Find where the given text appears and provide that cell's center as (X, Y) coordinate. 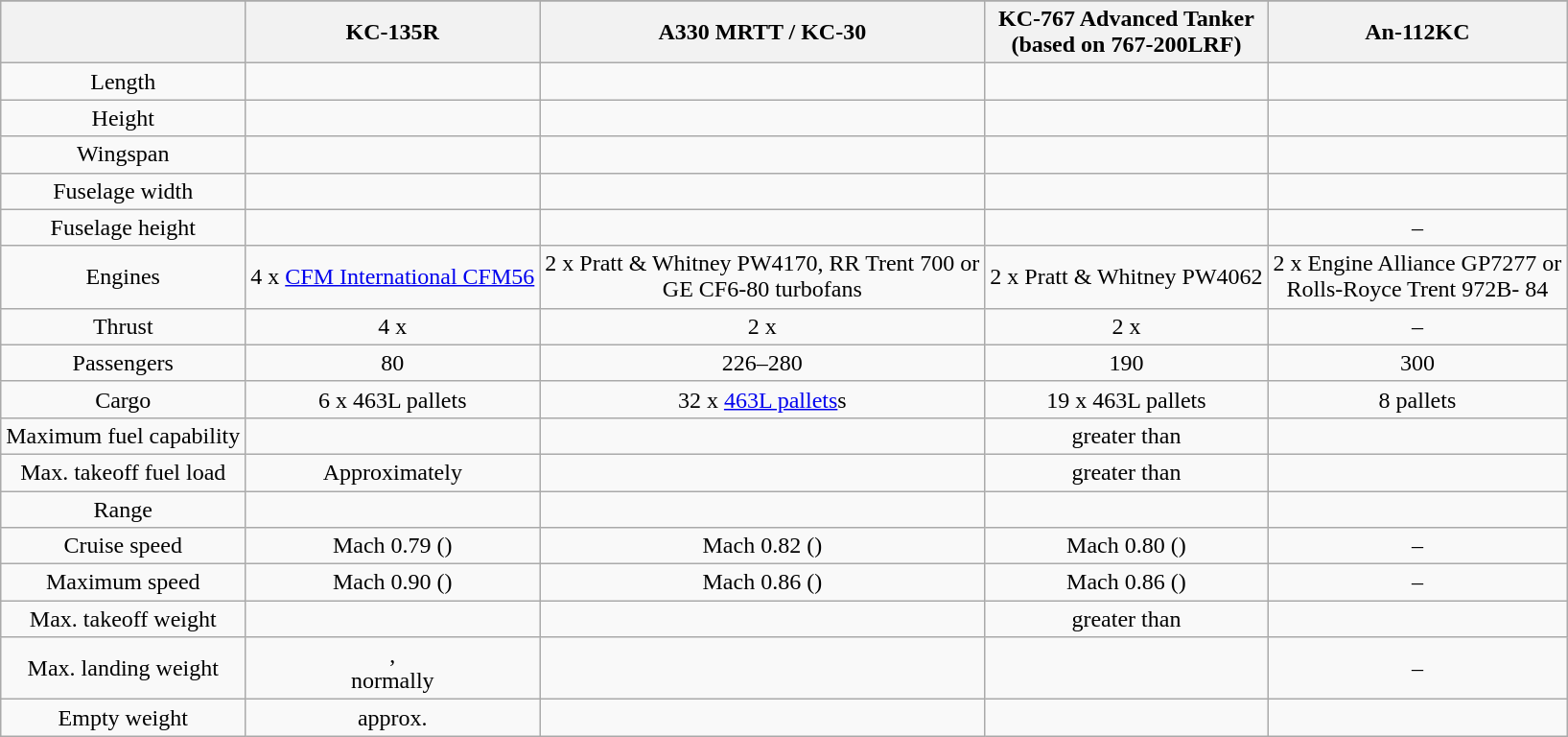
Cruise speed (123, 546)
6 x 463L pallets (393, 399)
2 x Pratt & Whitney PW4170, RR Trent 700 or GE CF6-80 turbofans (762, 276)
Passengers (123, 363)
Maximum speed (123, 582)
An-112KC (1417, 33)
4 x CFM International CFM56 (393, 276)
Mach 0.80 () (1126, 546)
Range (123, 510)
300 (1417, 363)
32 x 463L palletss (762, 399)
Fuselage height (123, 227)
Max. takeoff weight (123, 619)
A330 MRTT / KC-30 (762, 33)
Empty weight (123, 718)
Mach 0.82 () (762, 546)
Mach 0.90 () (393, 582)
2 x Engine Alliance GP7277 or Rolls-Royce Trent 972B- 84 (1417, 276)
Approximately (393, 472)
Maximum fuel capability (123, 436)
Wingspan (123, 155)
, normally (393, 668)
approx. (393, 718)
8 pallets (1417, 399)
Cargo (123, 399)
80 (393, 363)
Height (123, 118)
KC-767 Advanced Tanker (based on 767-200LRF) (1126, 33)
226–280 (762, 363)
Thrust (123, 326)
Max. takeoff fuel load (123, 472)
190 (1126, 363)
Fuselage width (123, 191)
19 x 463L pallets (1126, 399)
Length (123, 82)
Engines (123, 276)
4 x (393, 326)
Mach 0.79 () (393, 546)
Max. landing weight (123, 668)
KC-135R (393, 33)
2 x Pratt & Whitney PW4062 (1126, 276)
